Return [x, y] of the center of cell containing provided text 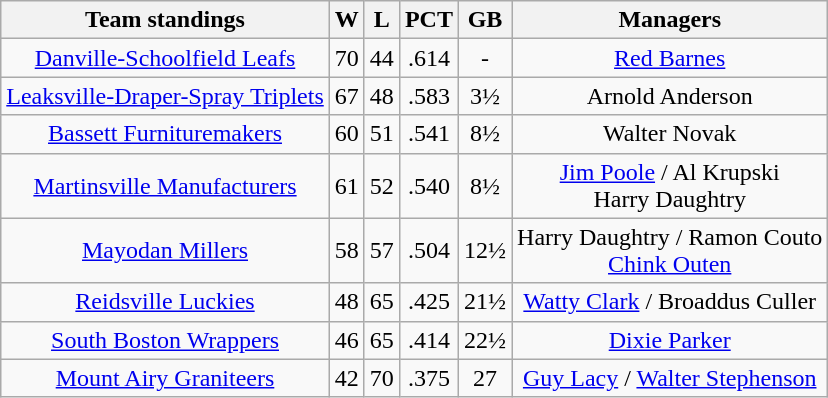
.540 [428, 186]
67 [346, 96]
Guy Lacy / Walter Stephenson [670, 378]
61 [346, 186]
Jim Poole / Al Krupski Harry Daughtry [670, 186]
Bassett Furnituremakers [166, 134]
Watty Clark / Broaddus Culler [670, 302]
52 [382, 186]
22½ [484, 340]
27 [484, 378]
.414 [428, 340]
.614 [428, 58]
PCT [428, 20]
Harry Daughtry / Ramon Couto Chink Outen [670, 250]
GB [484, 20]
12½ [484, 250]
60 [346, 134]
3½ [484, 96]
Danville-Schoolfield Leafs [166, 58]
South Boston Wrappers [166, 340]
46 [346, 340]
44 [382, 58]
.504 [428, 250]
58 [346, 250]
Red Barnes [670, 58]
Martinsville Manufacturers [166, 186]
L [382, 20]
Arnold Anderson [670, 96]
W [346, 20]
Reidsville Luckies [166, 302]
.375 [428, 378]
- [484, 58]
Leaksville-Draper-Spray Triplets [166, 96]
Team standings [166, 20]
42 [346, 378]
.425 [428, 302]
57 [382, 250]
Walter Novak [670, 134]
Managers [670, 20]
.541 [428, 134]
Mayodan Millers [166, 250]
Mount Airy Graniteers [166, 378]
21½ [484, 302]
.583 [428, 96]
51 [382, 134]
Dixie Parker [670, 340]
